Find where the given text appears and provide that cell's center as [X, Y] coordinate. 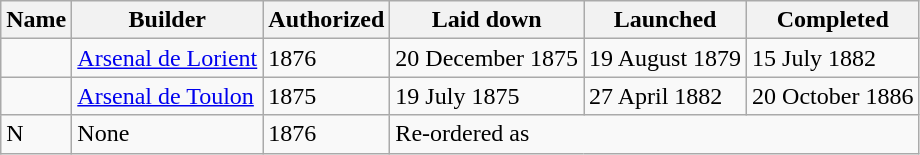
Completed [833, 20]
20 December 1875 [487, 58]
Re-ordered as [654, 134]
1875 [326, 96]
N [36, 134]
Name [36, 20]
Builder [168, 20]
Laid down [487, 20]
20 October 1886 [833, 96]
19 July 1875 [487, 96]
Arsenal de Toulon [168, 96]
None [168, 134]
Launched [666, 20]
15 July 1882 [833, 58]
Authorized [326, 20]
27 April 1882 [666, 96]
19 August 1879 [666, 58]
Arsenal de Lorient [168, 58]
